Provide the [X, Y] coordinate of the cell's center where the given text is located.  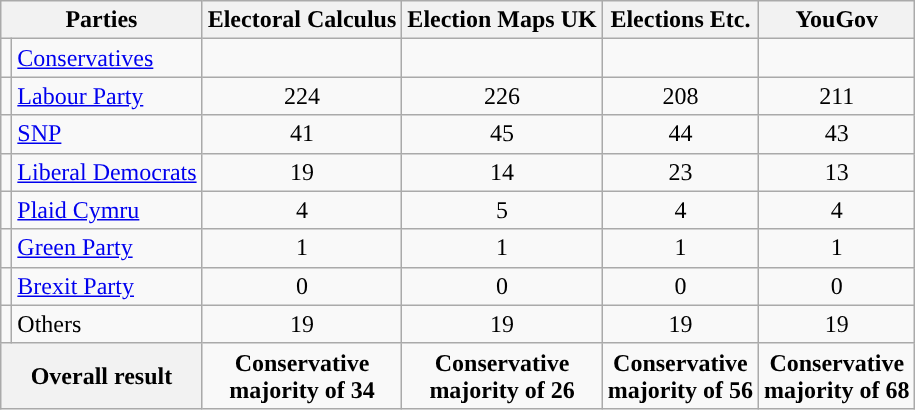
5 [502, 210]
Electoral Calculus [302, 20]
Labour Party [107, 96]
224 [302, 96]
226 [502, 96]
211 [837, 96]
Conservative majority of 26 [502, 376]
208 [680, 96]
Conservative majority of 34 [302, 376]
Brexit Party [107, 286]
YouGov [837, 20]
23 [680, 172]
44 [680, 134]
Conservative majority of 56 [680, 376]
Elections Etc. [680, 20]
SNP [107, 134]
41 [302, 134]
45 [502, 134]
Plaid Cymru [107, 210]
Green Party [107, 248]
13 [837, 172]
Conservative majority of 68 [837, 376]
43 [837, 134]
14 [502, 172]
Conservatives [107, 58]
Election Maps UK [502, 20]
Others [107, 324]
Liberal Democrats [107, 172]
Overall result [102, 376]
Parties [102, 20]
